Return [x, y] of the center of cell containing provided text 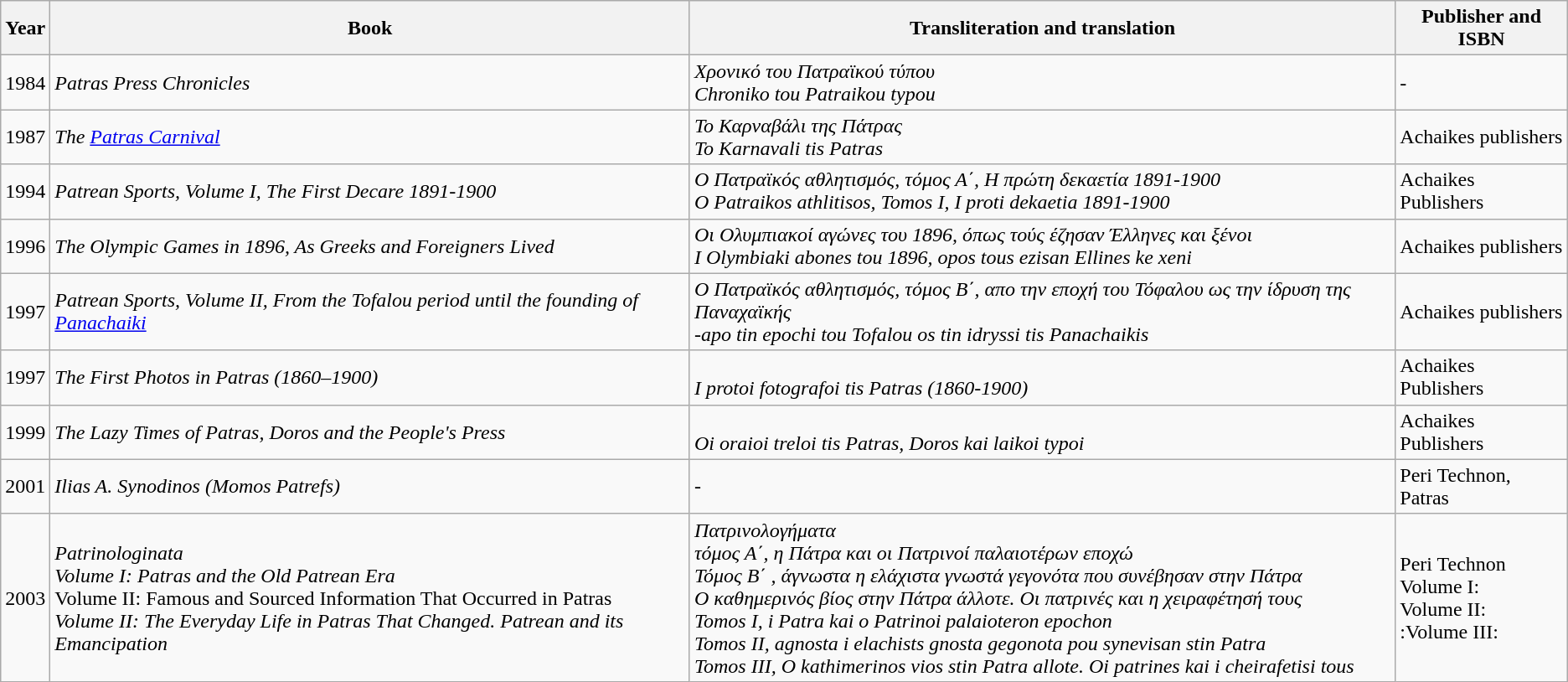
Patras Press Chronicles [370, 82]
Peri Technon, Patras [1481, 486]
1984 [25, 82]
Οι Ολυμπιακοί αγώνες του 1896, όπως τούς έζησαν Έλληνες και ξένοιI Olymbiaki abones tou 1896, opos tous ezisan Ellines ke xeni [1042, 246]
The Patras Carnival [370, 137]
Patrean Sports, Volume I, The First Decare 1891-1900 [370, 191]
The Lazy Times of Patras, Doros and the People's Press [370, 432]
Publisher and ISBN [1481, 28]
The First Photos in Patras (1860–1900) [370, 377]
1996 [25, 246]
Book [370, 28]
Ilias A. Synodinos (Momos Patrefs) [370, 486]
I protoi fotografoi tis Patras (1860-1900) [1042, 377]
Oi oraioi treloi tis Patras, Doros kai laikoi typoi [1042, 432]
Year [25, 28]
1994 [25, 191]
2003 [25, 597]
Χρονικό του Πατραϊκού τύπουChroniko tou Patraikou typou [1042, 82]
1999 [25, 432]
The Olympic Games in 1896, As Greeks and Foreigners Lived [370, 246]
1987 [25, 137]
Ο Πατραϊκός αθλητισμός, τόμος Β΄, απο την εποχή του Τόφαλου ως την ίδρυση της Παναχαϊκής-apo tin epochi tou Tofalou os tin idryssi tis Panachaikis [1042, 312]
2001 [25, 486]
Transliteration and translation [1042, 28]
Το Καρναβάλι της ΠάτραςTo Karnavali tis Patras [1042, 137]
Patrean Sports, Volume II, From the Tofalou period until the founding of Panachaiki [370, 312]
Ο Πατραϊκός αθλητισμός, τόμος Α΄, Η πρώτη δεκαετία 1891-1900O Patraikos athlitisos, Tomos I, I proti dekaetia 1891-1900 [1042, 191]
Peri TechnonVolume I: Volume II: :Volume III: [1481, 597]
